Search for the cell housing the specified text and yield its [X, Y] center coordinate. 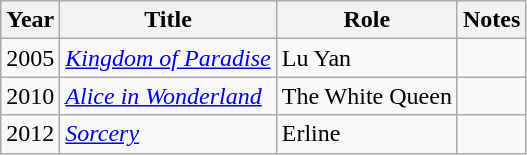
Sorcery [168, 134]
The White Queen [366, 96]
Notes [491, 20]
Kingdom of Paradise [168, 58]
Lu Yan [366, 58]
2005 [30, 58]
2010 [30, 96]
Erline [366, 134]
Role [366, 20]
2012 [30, 134]
Year [30, 20]
Alice in Wonderland [168, 96]
Title [168, 20]
